Determine the (x, y) coordinate at the center of the cell enclosing the given text.  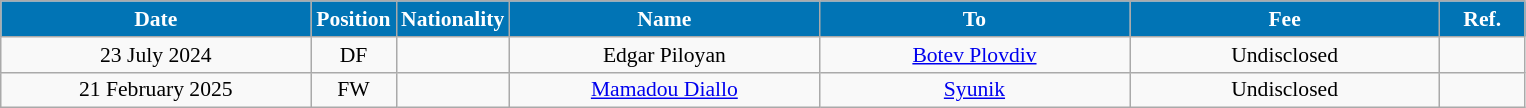
23 July 2024 (156, 55)
Ref. (1482, 19)
21 February 2025 (156, 90)
Edgar Piloyan (664, 55)
FW (354, 90)
Name (664, 19)
Fee (1285, 19)
To (974, 19)
Mamadou Diallo (664, 90)
Date (156, 19)
Nationality (452, 19)
Position (354, 19)
DF (354, 55)
Syunik (974, 90)
Botev Plovdiv (974, 55)
